Locate the cell with the specified text and output its (X, Y) center coordinate. 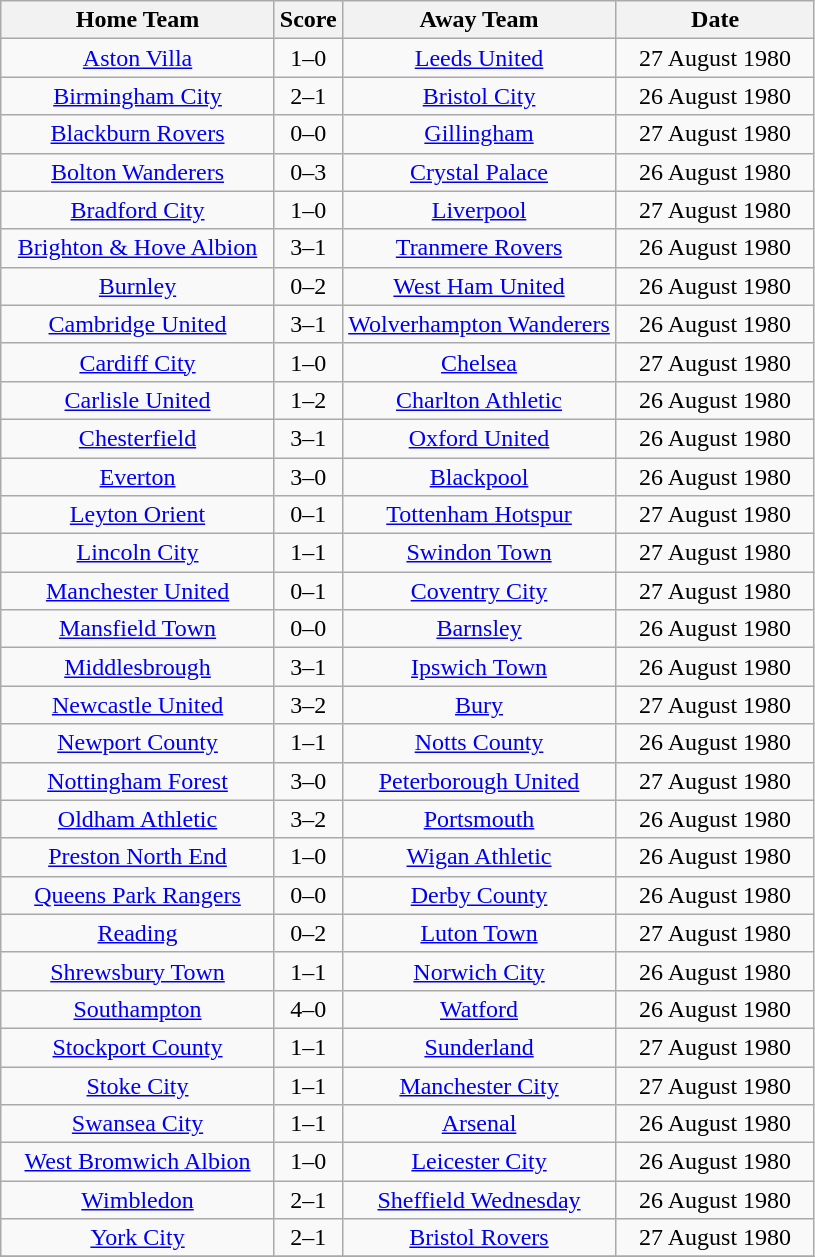
4–0 (308, 1009)
Gillingham (479, 134)
Tranmere Rovers (479, 248)
West Ham United (479, 286)
Score (308, 20)
Arsenal (479, 1124)
Reading (138, 933)
Wolverhampton Wanderers (479, 324)
Leyton Orient (138, 515)
Queens Park Rangers (138, 895)
Mansfield Town (138, 629)
Cambridge United (138, 324)
Norwich City (479, 971)
Everton (138, 477)
Tottenham Hotspur (479, 515)
Shrewsbury Town (138, 971)
Wigan Athletic (479, 857)
Derby County (479, 895)
Watford (479, 1009)
Peterborough United (479, 781)
Away Team (479, 20)
Newcastle United (138, 705)
Blackpool (479, 477)
Chesterfield (138, 438)
Newport County (138, 743)
Bolton Wanderers (138, 172)
Bury (479, 705)
Coventry City (479, 591)
Swindon Town (479, 553)
Charlton Athletic (479, 400)
Aston Villa (138, 58)
Sheffield Wednesday (479, 1200)
Manchester City (479, 1085)
Swansea City (138, 1124)
Notts County (479, 743)
Birmingham City (138, 96)
Liverpool (479, 210)
Nottingham Forest (138, 781)
Cardiff City (138, 362)
Stockport County (138, 1047)
Oxford United (479, 438)
Manchester United (138, 591)
Stoke City (138, 1085)
Date (716, 20)
Luton Town (479, 933)
Burnley (138, 286)
Brighton & Hove Albion (138, 248)
Bradford City (138, 210)
Sunderland (479, 1047)
Middlesbrough (138, 667)
Carlisle United (138, 400)
Portsmouth (479, 819)
Bristol Rovers (479, 1238)
West Bromwich Albion (138, 1162)
York City (138, 1238)
Chelsea (479, 362)
Blackburn Rovers (138, 134)
Leeds United (479, 58)
Barnsley (479, 629)
Bristol City (479, 96)
Wimbledon (138, 1200)
1–2 (308, 400)
Home Team (138, 20)
Leicester City (479, 1162)
Crystal Palace (479, 172)
Oldham Athletic (138, 819)
Southampton (138, 1009)
Preston North End (138, 857)
0–3 (308, 172)
Ipswich Town (479, 667)
Lincoln City (138, 553)
